Return [X, Y] of the center of cell containing provided text 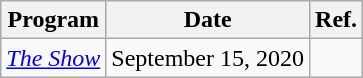
September 15, 2020 [208, 58]
Ref. [336, 20]
Date [208, 20]
The Show [54, 58]
Program [54, 20]
